Scan for the cell matching the given text and deliver its (X, Y) coordinate at center. 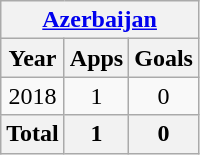
Year (33, 58)
Apps (96, 58)
Azerbaijan (100, 20)
2018 (33, 96)
Total (33, 134)
Goals (164, 58)
